Scan for the cell matching the given text and deliver its (X, Y) coordinate at center. 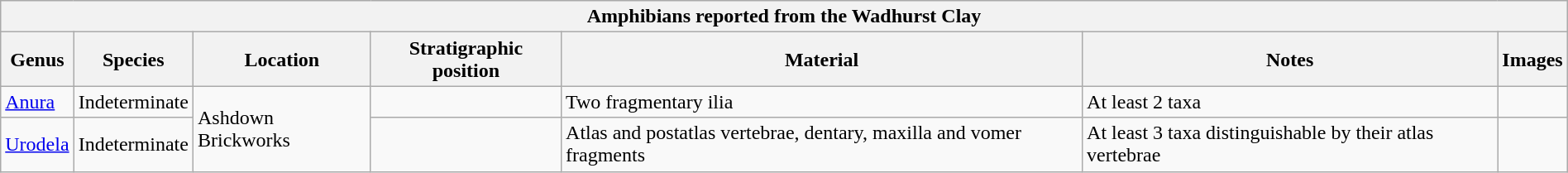
Stratigraphic position (466, 60)
Atlas and postatlas vertebrae, dentary, maxilla and vomer fragments (822, 144)
Species (133, 60)
Genus (37, 60)
Ashdown Brickworks (281, 129)
Amphibians reported from the Wadhurst Clay (784, 17)
At least 3 taxa distinguishable by their atlas vertebrae (1290, 144)
Urodela (37, 144)
Material (822, 60)
Images (1532, 60)
Location (281, 60)
Anura (37, 102)
At least 2 taxa (1290, 102)
Notes (1290, 60)
Two fragmentary ilia (822, 102)
